Return (X, Y) of the center of cell containing provided text 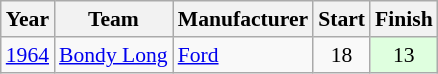
18 (342, 55)
1964 (28, 55)
Start (342, 19)
Finish (404, 19)
Ford (243, 55)
Manufacturer (243, 19)
Year (28, 19)
13 (404, 55)
Bondy Long (114, 55)
Team (114, 19)
